From the cell containing the given text, extract its center point as [X, Y] coordinate. 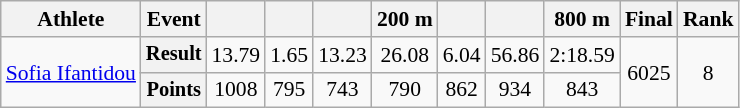
790 [405, 90]
Points [174, 90]
862 [462, 90]
800 m [582, 19]
Rank [708, 19]
743 [342, 90]
Sofia Ifantidou [71, 72]
1.65 [289, 55]
934 [516, 90]
795 [289, 90]
Event [174, 19]
Final [649, 19]
13.23 [342, 55]
56.86 [516, 55]
8 [708, 72]
2:18.59 [582, 55]
13.79 [236, 55]
Athlete [71, 19]
843 [582, 90]
26.08 [405, 55]
Result [174, 55]
6025 [649, 72]
6.04 [462, 55]
200 m [405, 19]
1008 [236, 90]
